Output the [x, y] coordinate of the center of the cell containing the given text.  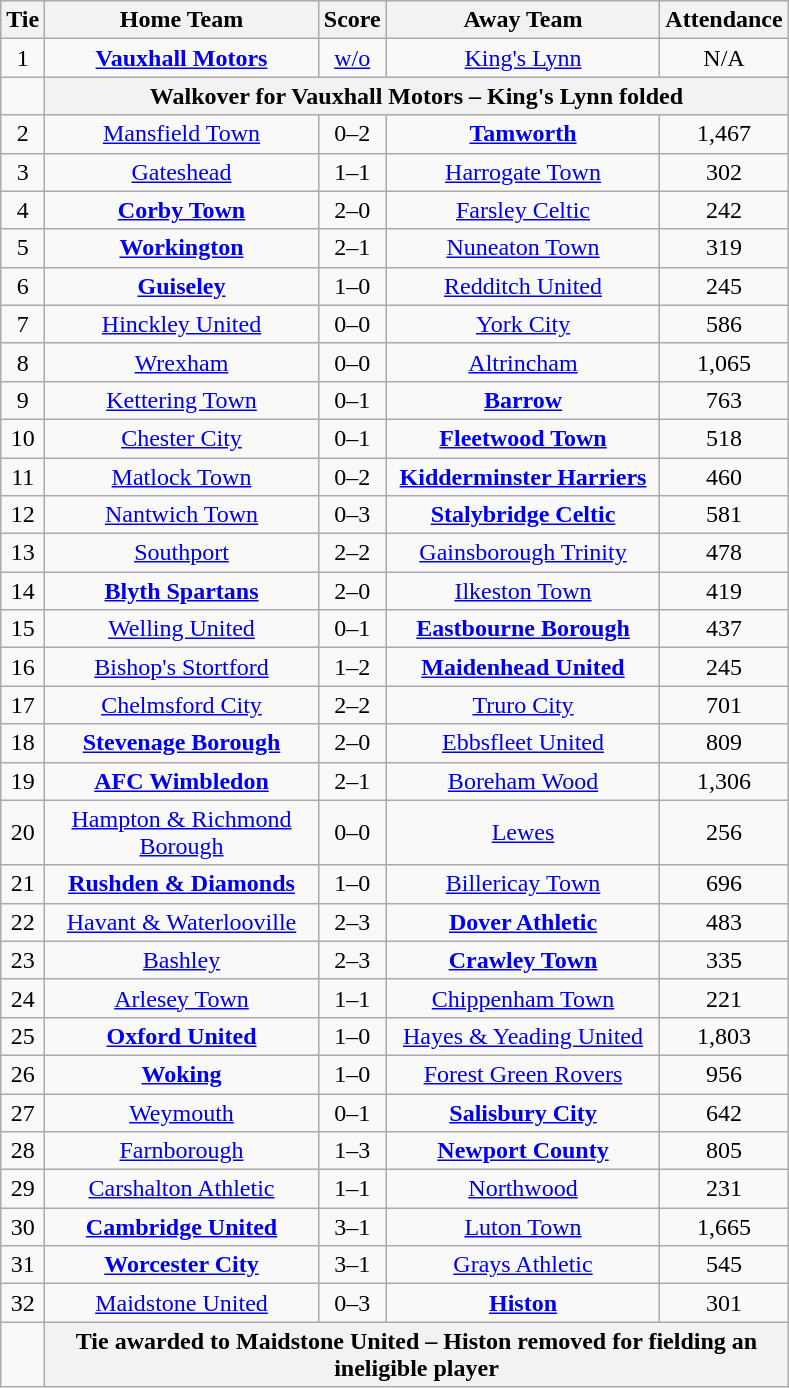
302 [724, 172]
Maidenhead United [523, 667]
319 [724, 248]
231 [724, 1189]
7 [23, 324]
3 [23, 172]
Worcester City [182, 1265]
Stevenage Borough [182, 743]
Billericay Town [523, 884]
Wrexham [182, 362]
Mansfield Town [182, 134]
5 [23, 248]
Gateshead [182, 172]
24 [23, 998]
1–2 [352, 667]
1,065 [724, 362]
256 [724, 832]
Stalybridge Celtic [523, 515]
Dover Athletic [523, 922]
23 [23, 960]
27 [23, 1113]
Harrogate Town [523, 172]
Away Team [523, 20]
Weymouth [182, 1113]
Nuneaton Town [523, 248]
Bashley [182, 960]
31 [23, 1265]
Chippenham Town [523, 998]
Rushden & Diamonds [182, 884]
2 [23, 134]
Score [352, 20]
29 [23, 1189]
Ebbsfleet United [523, 743]
Chelmsford City [182, 705]
King's Lynn [523, 58]
Walkover for Vauxhall Motors – King's Lynn folded [416, 96]
696 [724, 884]
Luton Town [523, 1227]
Attendance [724, 20]
Tie [23, 20]
York City [523, 324]
221 [724, 998]
11 [23, 477]
460 [724, 477]
335 [724, 960]
586 [724, 324]
30 [23, 1227]
Nantwich Town [182, 515]
Southport [182, 553]
Ilkeston Town [523, 591]
9 [23, 400]
1,306 [724, 781]
21 [23, 884]
Tamworth [523, 134]
Farnborough [182, 1151]
701 [724, 705]
25 [23, 1036]
Truro City [523, 705]
1,665 [724, 1227]
Tie awarded to Maidstone United – Histon removed for fielding an ineligible player [416, 1354]
419 [724, 591]
Newport County [523, 1151]
16 [23, 667]
Arlesey Town [182, 998]
Bishop's Stortford [182, 667]
6 [23, 286]
8 [23, 362]
Gainsborough Trinity [523, 553]
Matlock Town [182, 477]
AFC Wimbledon [182, 781]
26 [23, 1074]
Fleetwood Town [523, 438]
Maidstone United [182, 1303]
809 [724, 743]
Forest Green Rovers [523, 1074]
32 [23, 1303]
581 [724, 515]
Kettering Town [182, 400]
19 [23, 781]
Home Team [182, 20]
w/o [352, 58]
14 [23, 591]
4 [23, 210]
Cambridge United [182, 1227]
Eastbourne Borough [523, 629]
1,467 [724, 134]
1,803 [724, 1036]
Histon [523, 1303]
478 [724, 553]
Workington [182, 248]
Barrow [523, 400]
Hinckley United [182, 324]
13 [23, 553]
Farsley Celtic [523, 210]
20 [23, 832]
1 [23, 58]
Oxford United [182, 1036]
Carshalton Athletic [182, 1189]
642 [724, 1113]
Corby Town [182, 210]
Northwood [523, 1189]
28 [23, 1151]
545 [724, 1265]
437 [724, 629]
956 [724, 1074]
22 [23, 922]
Lewes [523, 832]
Altrincham [523, 362]
483 [724, 922]
763 [724, 400]
242 [724, 210]
Chester City [182, 438]
Redditch United [523, 286]
Grays Athletic [523, 1265]
17 [23, 705]
Hampton & Richmond Borough [182, 832]
Crawley Town [523, 960]
Vauxhall Motors [182, 58]
Guiseley [182, 286]
12 [23, 515]
Woking [182, 1074]
18 [23, 743]
10 [23, 438]
805 [724, 1151]
15 [23, 629]
Boreham Wood [523, 781]
Hayes & Yeading United [523, 1036]
Havant & Waterlooville [182, 922]
518 [724, 438]
Welling United [182, 629]
Kidderminster Harriers [523, 477]
1–3 [352, 1151]
N/A [724, 58]
Blyth Spartans [182, 591]
301 [724, 1303]
Salisbury City [523, 1113]
